Detect which cell encompasses the target text, then output its (x, y) center coordinate. 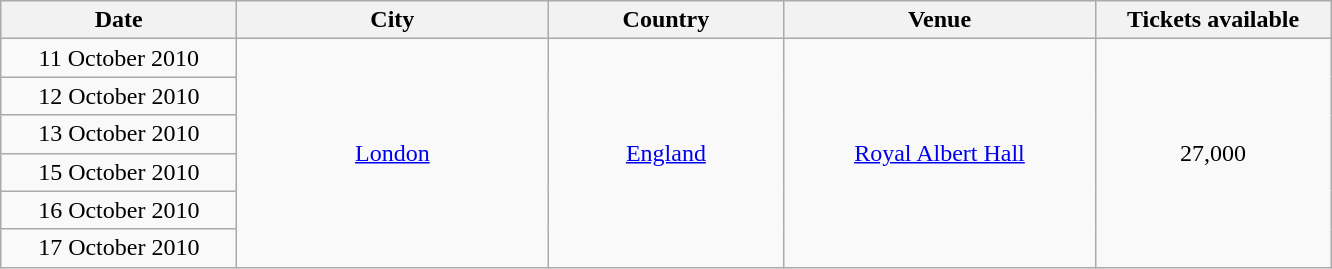
11 October 2010 (119, 58)
Country (666, 20)
City (392, 20)
27,000 (1213, 153)
London (392, 153)
16 October 2010 (119, 210)
12 October 2010 (119, 96)
Royal Albert Hall (940, 153)
17 October 2010 (119, 248)
15 October 2010 (119, 172)
13 October 2010 (119, 134)
Date (119, 20)
Venue (940, 20)
England (666, 153)
Tickets available (1213, 20)
